Identify which cell holds the provided text, then report its (X, Y) central coordinate. 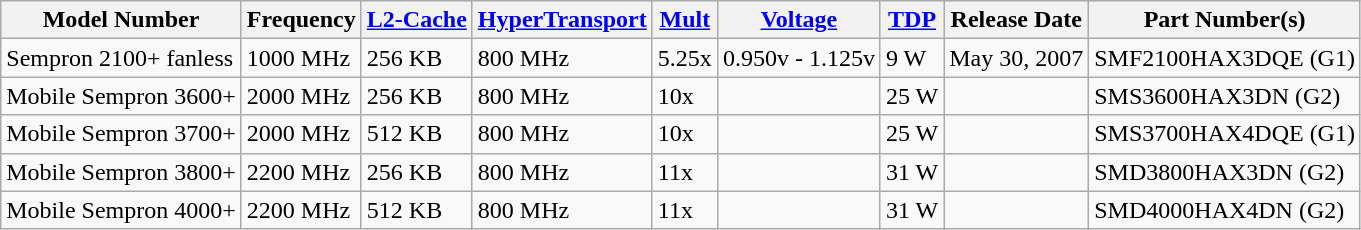
SMD3800HAX3DN (G2) (1225, 172)
SMS3700HAX4DQE (G1) (1225, 134)
Mult (684, 20)
Model Number (122, 20)
Sempron 2100+ fanless (122, 58)
9 W (912, 58)
SMS3600HAX3DN (G2) (1225, 96)
Release Date (1016, 20)
Part Number(s) (1225, 20)
HyperTransport (562, 20)
Mobile Sempron 3600+ (122, 96)
SMF2100HAX3DQE (G1) (1225, 58)
SMD4000HAX4DN (G2) (1225, 210)
Mobile Sempron 4000+ (122, 210)
Mobile Sempron 3700+ (122, 134)
0.950v - 1.125v (798, 58)
Frequency (301, 20)
L2-Cache (416, 20)
1000 MHz (301, 58)
Mobile Sempron 3800+ (122, 172)
5.25x (684, 58)
TDP (912, 20)
May 30, 2007 (1016, 58)
Voltage (798, 20)
